Return [X, Y] of the center of cell containing provided text 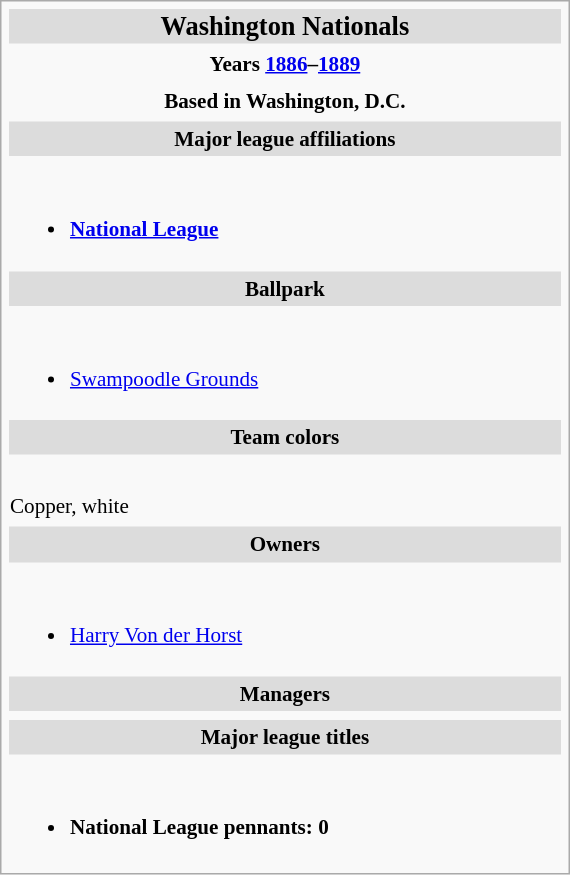
Major league affiliations [284, 140]
Years 1886–1889 [284, 64]
Major league titles [284, 738]
Based in Washington, D.C. [284, 102]
Washington Nationals [284, 26]
Managers [284, 694]
Copper, white [284, 491]
Harry Von der Horst [284, 620]
Swampoodle Grounds [284, 364]
Ballpark [284, 288]
National League [284, 214]
Team colors [284, 438]
Owners [284, 544]
National League pennants: 0 [284, 812]
